Locate the cell with the specified text and output its (x, y) center coordinate. 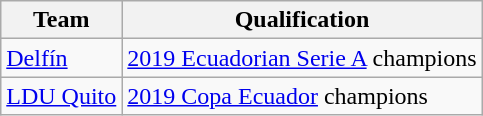
Qualification (302, 20)
LDU Quito (62, 96)
Team (62, 20)
2019 Ecuadorian Serie A champions (302, 58)
2019 Copa Ecuador champions (302, 96)
Delfín (62, 58)
